Return [X, Y] of the center of cell containing provided text 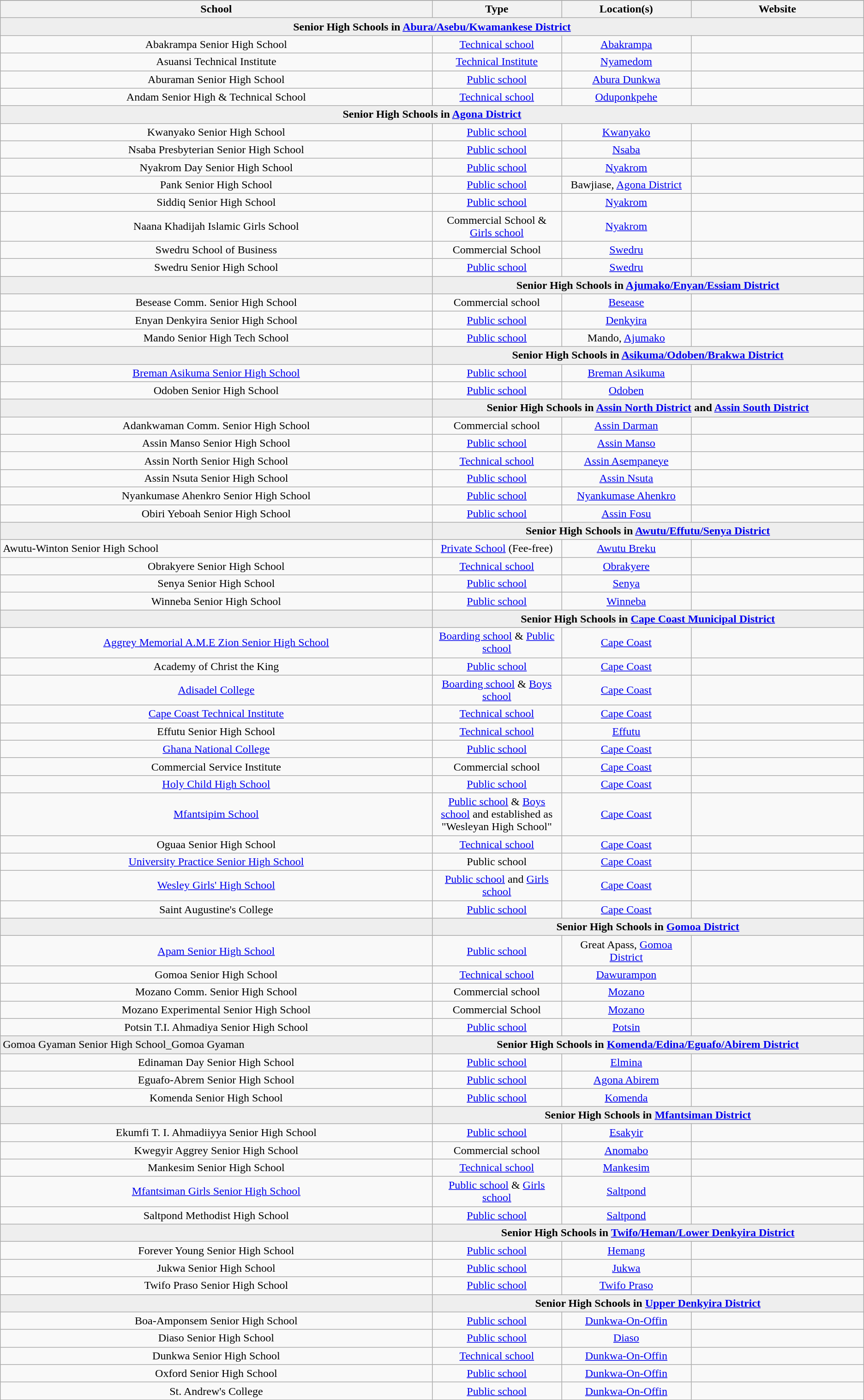
Dunkwa Senior High School [216, 1356]
Senior High Schools in Upper Denkyira District [648, 1303]
Obrakyere [627, 566]
Effutu Senior High School [216, 731]
Nsaba [627, 150]
Naana Khadijah Islamic Girls School [216, 226]
Obrakyere Senior High School [216, 566]
Mando, Ajumako [627, 338]
Diaso [627, 1338]
Oguaa Senior High School [216, 844]
Mozano Experimental Senior High School [216, 1010]
Jukwa [627, 1268]
Great Apass, Gomoa District [627, 951]
Ghana National College [216, 749]
Abura Dunkwa [627, 79]
Breman Asikuma [627, 373]
Mfantsipim School [216, 814]
Holy Child High School [216, 784]
Assin Darman [627, 425]
Commercial School & Girls school [497, 226]
School [216, 9]
Assin Fosu [627, 514]
Asuansi Technical Institute [216, 62]
University Practice Senior High School [216, 862]
Effutu [627, 731]
Besease Comm. Senior High School [216, 303]
Winneba Senior High School [216, 601]
Gomoa Senior High School [216, 975]
Obiri Yeboah Senior High School [216, 514]
Twifo Praso [627, 1286]
Cape Coast Technical Institute [216, 714]
Assin Nsuta [627, 478]
Winneba [627, 601]
Oxford Senior High School [216, 1373]
Elmina [627, 1062]
Awutu-Winton Senior High School [216, 549]
Mankesim Senior High School [216, 1168]
Nsaba Presbyterian Senior High School [216, 150]
Swedru School of Business [216, 250]
Nyakrom Day Senior High School [216, 167]
Assin North Senior High School [216, 461]
Esakyir [627, 1132]
Forever Young Senior High School [216, 1250]
Nyamedom [627, 62]
Bawjiase, Agona District [627, 185]
Senior High Schools in Komenda/Edina/Eguafo/Abirem District [648, 1045]
Mankesim [627, 1168]
Senior High Schools in Awutu/Effutu/Senya District [648, 531]
Edinaman Day Senior High School [216, 1062]
Senya Senior High School [216, 584]
Senior High Schools in Asikuma/Odoben/Brakwa District [648, 355]
Eguafo-Abrem Senior High School [216, 1080]
Besease [627, 303]
Swedru Senior High School [216, 268]
Senior High Schools in Ajumako/Enyan/Essiam District [648, 285]
Twifo Praso Senior High School [216, 1286]
Website [777, 9]
Agona Abirem [627, 1080]
Mozano Comm. Senior High School [216, 992]
Senior High Schools in Gomoa District [648, 927]
Awutu Breku [627, 549]
Jukwa Senior High School [216, 1268]
Kwegyir Aggrey Senior High School [216, 1150]
Senior High Schools in Cape Coast Municipal District [648, 619]
Potsin T.I. Ahmadiya Senior High School [216, 1027]
Hemang [627, 1250]
Saint Augustine's College [216, 909]
Boa-Amponsem Senior High School [216, 1321]
Academy of Christ the King [216, 666]
Senior High Schools in Assin North District and Assin South District [648, 408]
Aggrey Memorial A.M.E Zion Senior High School [216, 642]
Senior High Schools in Agona District [432, 114]
Anomabo [627, 1150]
Senior High Schools in Twifo/Heman/Lower Denkyira District [648, 1233]
Odoben Senior High School [216, 390]
Senya [627, 584]
Wesley Girls' High School [216, 886]
Breman Asikuma Senior High School [216, 373]
Abakrampa Senior High School [216, 44]
Private School (Fee-free) [497, 549]
Type [497, 9]
Assin Manso [627, 443]
Kwanyako Senior High School [216, 132]
Odoben [627, 390]
Abakrampa [627, 44]
Potsin [627, 1027]
Senior High Schools in Mfantsiman District [648, 1115]
Public school & Boys school and established as "Wesleyan High School" [497, 814]
Nyankumase Ahenkro [627, 496]
Saltpond Methodist High School [216, 1215]
Ekumfi T. I. Ahmadiiyya Senior High School [216, 1132]
Apam Senior High School [216, 951]
Location(s) [627, 9]
Dawurampon [627, 975]
Assin Asempaneye [627, 461]
Commercial Service Institute [216, 766]
Nyankumase Ahenkro Senior High School [216, 496]
Assin Nsuta Senior High School [216, 478]
Boarding school & Public school [497, 642]
Boarding school & Boys school [497, 690]
Pank Senior High School [216, 185]
Public school and Girls school [497, 886]
Oduponkpehe [627, 97]
Aburaman Senior High School [216, 79]
Diaso Senior High School [216, 1338]
Assin Manso Senior High School [216, 443]
Gomoa Gyaman Senior High School_Gomoa Gyaman [216, 1045]
Adankwaman Comm. Senior High School [216, 425]
Kwanyako [627, 132]
St. Andrew's College [216, 1391]
Siddiq Senior High School [216, 202]
Andam Senior High & Technical School [216, 97]
Senior High Schools in Abura/Asebu/Kwamankese District [432, 27]
Komenda [627, 1097]
Technical Institute [497, 62]
Enyan Denkyira Senior High School [216, 320]
Public school & Girls school [497, 1191]
Mfantsiman Girls Senior High School [216, 1191]
Mando Senior High Tech School [216, 338]
Komenda Senior High School [216, 1097]
Adisadel College [216, 690]
Denkyira [627, 320]
